Return the [X, Y] coordinate for the center point of the cell that contains the specified text.  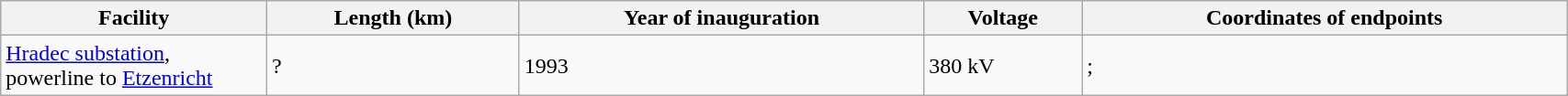
Length (km) [393, 18]
Year of inauguration [721, 18]
Coordinates of endpoints [1325, 18]
Voltage [1003, 18]
? [393, 66]
Hradec substation, powerline to Etzenricht [134, 66]
; [1325, 66]
Facility [134, 18]
1993 [721, 66]
380 kV [1003, 66]
